Extract the [x, y] coordinate from the center of the cell holding the provided text.  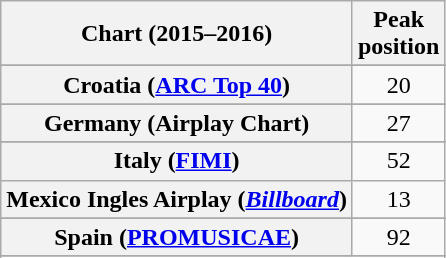
Peakposition [398, 34]
Chart (2015–2016) [177, 34]
20 [398, 85]
Spain (PROMUSICAE) [177, 237]
52 [398, 161]
92 [398, 237]
Mexico Ingles Airplay (Billboard) [177, 199]
Germany (Airplay Chart) [177, 123]
13 [398, 199]
27 [398, 123]
Croatia (ARC Top 40) [177, 85]
Italy (FIMI) [177, 161]
